Search for the cell housing the specified text and yield its [X, Y] center coordinate. 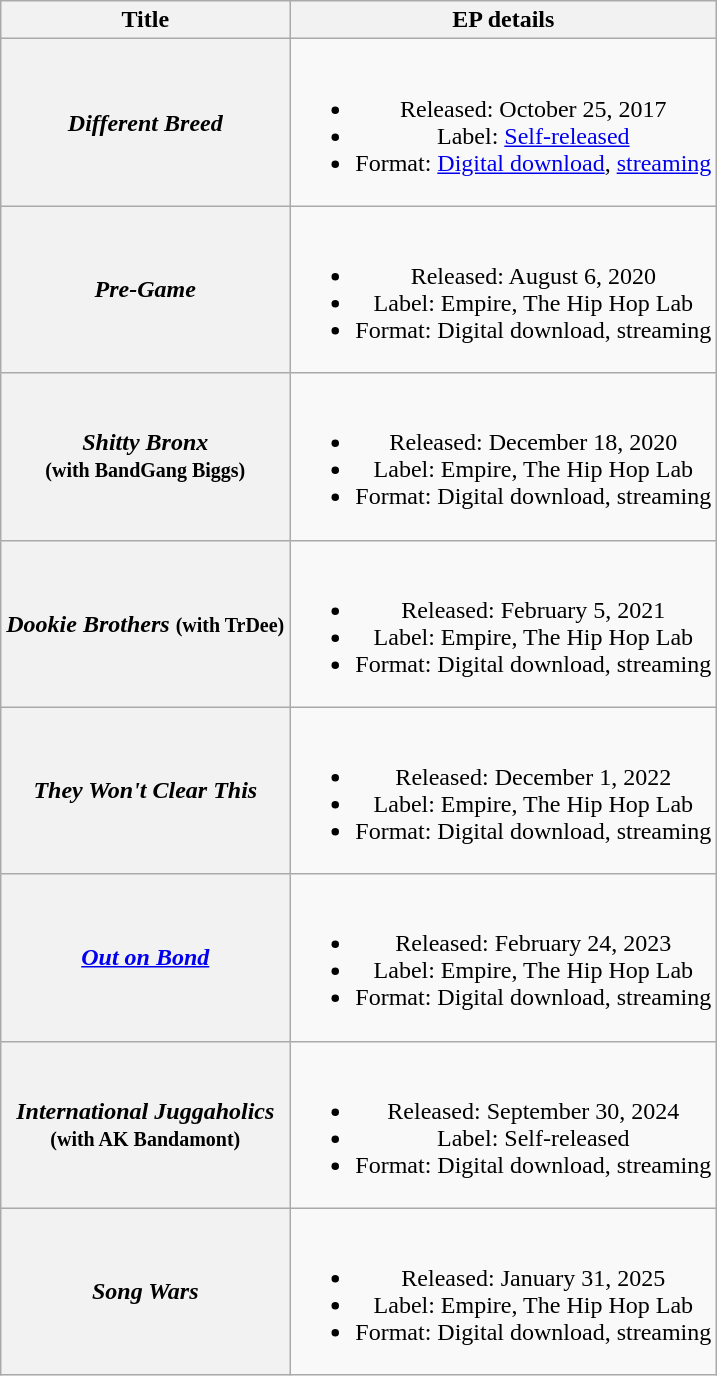
International Juggaholics (with AK Bandamont) [146, 1124]
Released: December 18, 2020Label: Empire, The Hip Hop LabFormat: Digital download, streaming [504, 456]
Different Breed [146, 122]
Dookie Brothers (with TrDee) [146, 624]
Shitty Bronx (with BandGang Biggs) [146, 456]
Out on Bond [146, 958]
They Won't Clear This [146, 790]
Released: October 25, 2017Label: Self-releasedFormat: Digital download, streaming [504, 122]
Pre-Game [146, 290]
EP details [504, 20]
Released: February 24, 2023Label: Empire, The Hip Hop LabFormat: Digital download, streaming [504, 958]
Title [146, 20]
Released: February 5, 2021Label: Empire, The Hip Hop LabFormat: Digital download, streaming [504, 624]
Released: December 1, 2022Label: Empire, The Hip Hop LabFormat: Digital download, streaming [504, 790]
Song Wars [146, 1292]
Released: January 31, 2025Label: Empire, The Hip Hop LabFormat: Digital download, streaming [504, 1292]
Released: September 30, 2024Label: Self-releasedFormat: Digital download, streaming [504, 1124]
Released: August 6, 2020Label: Empire, The Hip Hop LabFormat: Digital download, streaming [504, 290]
